From the cell containing the given text, extract its center point as [x, y] coordinate. 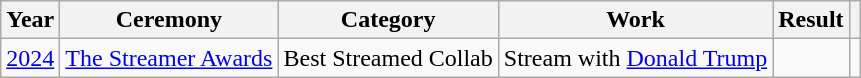
Result [811, 20]
Work [635, 20]
Year [30, 20]
Category [388, 20]
Stream with Donald Trump [635, 58]
2024 [30, 58]
The Streamer Awards [169, 58]
Best Streamed Collab [388, 58]
Ceremony [169, 20]
